Determine the (x, y) coordinate at the center of the cell enclosing the given text.  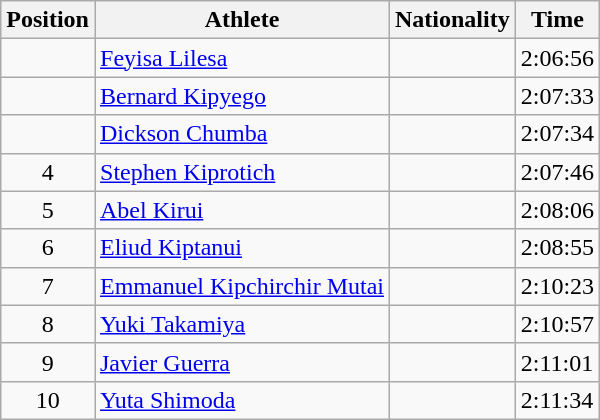
2:08:55 (557, 248)
Emmanuel Kipchirchir Mutai (242, 286)
2:10:23 (557, 286)
2:08:06 (557, 210)
Eliud Kiptanui (242, 248)
6 (48, 248)
2:07:34 (557, 134)
2:07:33 (557, 96)
9 (48, 362)
Javier Guerra (242, 362)
Dickson Chumba (242, 134)
5 (48, 210)
Bernard Kipyego (242, 96)
8 (48, 324)
Position (48, 20)
2:10:57 (557, 324)
2:11:01 (557, 362)
2:07:46 (557, 172)
Abel Kirui (242, 210)
Yuki Takamiya (242, 324)
Time (557, 20)
Yuta Shimoda (242, 400)
2:11:34 (557, 400)
10 (48, 400)
7 (48, 286)
Athlete (242, 20)
Nationality (452, 20)
Feyisa Lilesa (242, 58)
4 (48, 172)
Stephen Kiprotich (242, 172)
2:06:56 (557, 58)
